Locate the cell with the specified text and output its [X, Y] center coordinate. 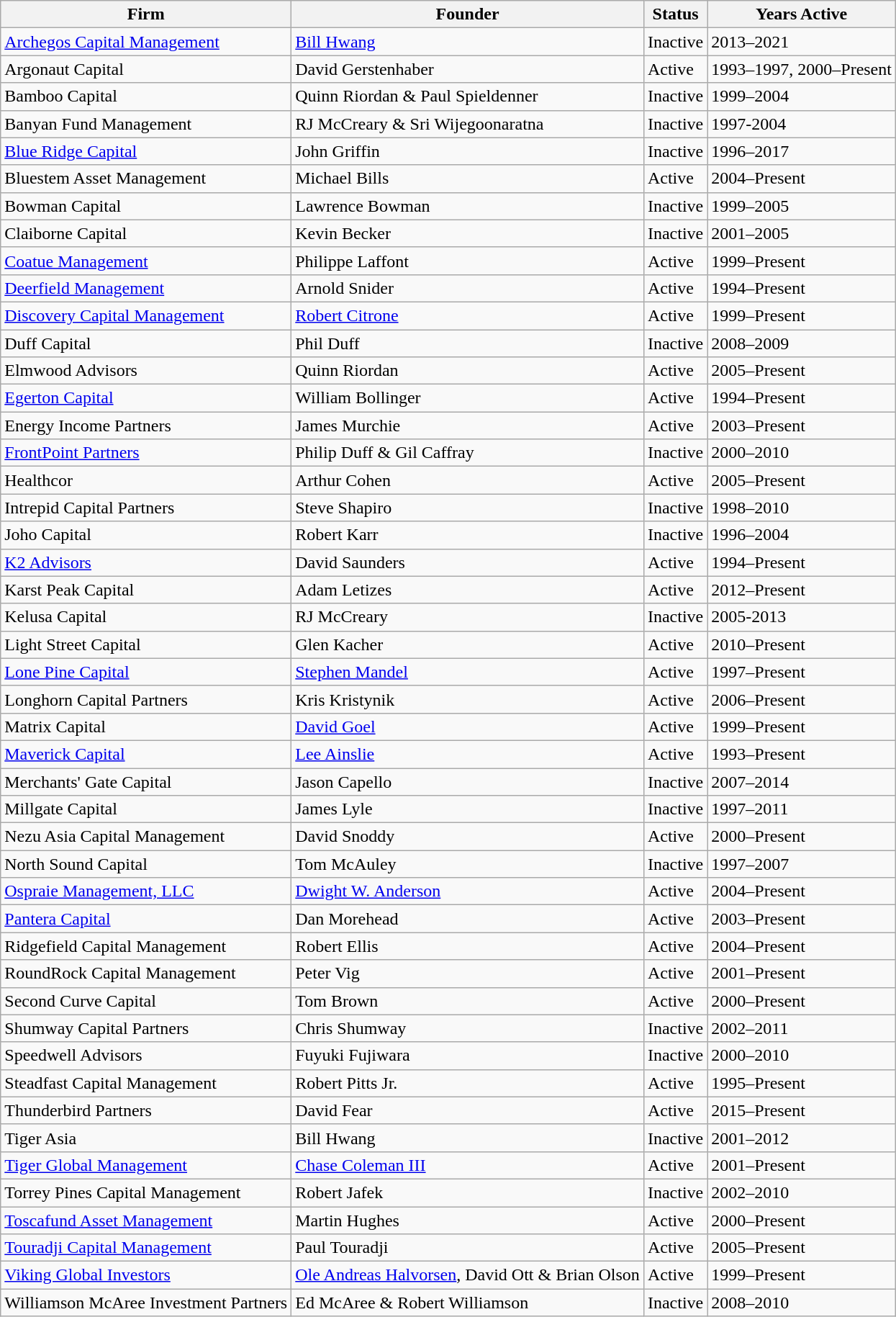
Bowman Capital [146, 206]
2012–Present [802, 590]
2006–Present [802, 699]
Tom Brown [468, 1001]
Touradji Capital Management [146, 1248]
Tom McAuley [468, 864]
David Fear [468, 1110]
Glen Kacher [468, 644]
Coatue Management [146, 261]
1996–2004 [802, 535]
Longhorn Capital Partners [146, 699]
Lawrence Bowman [468, 206]
Matrix Capital [146, 727]
K2 Advisors [146, 562]
2001–2012 [802, 1138]
RJ McCreary & Sri Wijegoonaratna [468, 124]
2007–2014 [802, 781]
David Gerstenhaber [468, 69]
Pantera Capital [146, 919]
Arthur Cohen [468, 480]
Philip Duff & Gil Caffray [468, 453]
Williamson McAree Investment Partners [146, 1303]
2001–2005 [802, 233]
Ed McAree & Robert Williamson [468, 1303]
Robert Ellis [468, 946]
David Snoddy [468, 837]
Duff Capital [146, 343]
2002–2011 [802, 1028]
1999–2004 [802, 96]
Nezu Asia Capital Management [146, 837]
Years Active [802, 14]
Tiger Global Management [146, 1165]
2005-2013 [802, 617]
Discovery Capital Management [146, 315]
2015–Present [802, 1110]
1995–Present [802, 1083]
William Bollinger [468, 398]
Phil Duff [468, 343]
1996–2017 [802, 151]
Ospraie Management, LLC [146, 891]
1997–2007 [802, 864]
Robert Jafek [468, 1192]
Kelusa Capital [146, 617]
Energy Income Partners [146, 426]
Viking Global Investors [146, 1275]
Stephen Mandel [468, 672]
Robert Citrone [468, 315]
Claiborne Capital [146, 233]
FrontPoint Partners [146, 453]
Steadfast Capital Management [146, 1083]
James Murchie [468, 426]
Joho Capital [146, 535]
Healthcor [146, 480]
2013–2021 [802, 42]
Lone Pine Capital [146, 672]
Toscafund Asset Management [146, 1221]
Egerton Capital [146, 398]
1993–1997, 2000–Present [802, 69]
Robert Karr [468, 535]
Status [675, 14]
Arnold Snider [468, 288]
Shumway Capital Partners [146, 1028]
Chase Coleman III [468, 1165]
Deerfield Management [146, 288]
Intrepid Capital Partners [146, 508]
1993–Present [802, 754]
Banyan Fund Management [146, 124]
2002–2010 [802, 1192]
Kevin Becker [468, 233]
Steve Shapiro [468, 508]
Light Street Capital [146, 644]
RoundRock Capital Management [146, 974]
Lee Ainslie [468, 754]
1997–2011 [802, 809]
Quinn Riordan & Paul Spieldenner [468, 96]
Speedwell Advisors [146, 1056]
1997–Present [802, 672]
Elmwood Advisors [146, 371]
Maverick Capital [146, 754]
John Griffin [468, 151]
Philippe Laffont [468, 261]
Paul Touradji [468, 1248]
Firm [146, 14]
David Goel [468, 727]
Dan Morehead [468, 919]
Robert Pitts Jr. [468, 1083]
Quinn Riordan [468, 371]
Argonaut Capital [146, 69]
2010–Present [802, 644]
1998–2010 [802, 508]
RJ McCreary [468, 617]
Chris Shumway [468, 1028]
Martin Hughes [468, 1221]
Merchants' Gate Capital [146, 781]
David Saunders [468, 562]
Michael Bills [468, 179]
Peter Vig [468, 974]
Fuyuki Fujiwara [468, 1056]
2008–2010 [802, 1303]
Jason Capello [468, 781]
Torrey Pines Capital Management [146, 1192]
Blue Ridge Capital [146, 151]
Founder [468, 14]
North Sound Capital [146, 864]
Second Curve Capital [146, 1001]
Thunderbird Partners [146, 1110]
Adam Letizes [468, 590]
Kris Kristynik [468, 699]
2008–2009 [802, 343]
James Lyle [468, 809]
1999–2005 [802, 206]
Bluestem Asset Management [146, 179]
Dwight W. Anderson [468, 891]
1997-2004 [802, 124]
Millgate Capital [146, 809]
Ole Andreas Halvorsen, David Ott & Brian Olson [468, 1275]
Archegos Capital Management [146, 42]
Karst Peak Capital [146, 590]
Tiger Asia [146, 1138]
Ridgefield Capital Management [146, 946]
Bamboo Capital [146, 96]
